For the text-containing cell, return its midpoint in [x, y] coordinate format. 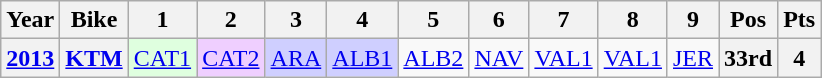
ARA [296, 58]
1 [162, 20]
2 [231, 20]
3 [296, 20]
Pts [800, 20]
CAT2 [231, 58]
9 [692, 20]
7 [564, 20]
6 [499, 20]
Pos [748, 20]
2013 [30, 58]
ALB1 [362, 58]
ALB2 [434, 58]
Bike [94, 20]
5 [434, 20]
KTM [94, 58]
CAT1 [162, 58]
JER [692, 58]
33rd [748, 58]
Year [30, 20]
8 [632, 20]
NAV [499, 58]
